Provide the (x, y) coordinate of the cell's center where the given text is located.  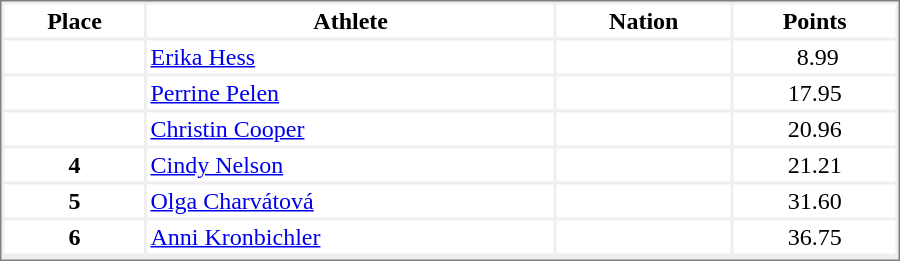
6 (74, 236)
Olga Charvátová (350, 200)
Erika Hess (350, 56)
8.99 (815, 56)
Anni Kronbichler (350, 236)
Athlete (350, 20)
31.60 (815, 200)
5 (74, 200)
4 (74, 164)
36.75 (815, 236)
Nation (644, 20)
Perrine Pelen (350, 92)
17.95 (815, 92)
20.96 (815, 128)
21.21 (815, 164)
Cindy Nelson (350, 164)
Christin Cooper (350, 128)
Place (74, 20)
Points (815, 20)
